Find where the given text appears and provide that cell's center as (x, y) coordinate. 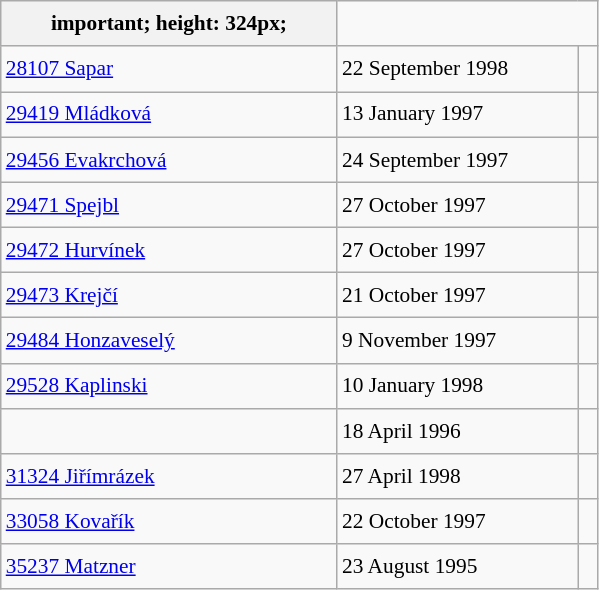
29528 Kaplinski (169, 386)
22 September 1998 (458, 68)
10 January 1998 (458, 386)
29472 Hurvínek (169, 250)
31324 Jiřímrázek (169, 476)
29473 Krejčí (169, 296)
29419 Mládková (169, 114)
27 April 1998 (458, 476)
29456 Evakrchová (169, 160)
9 November 1997 (458, 340)
18 April 1996 (458, 430)
13 January 1997 (458, 114)
23 August 1995 (458, 566)
important; height: 324px; (169, 24)
21 October 1997 (458, 296)
35237 Matzner (169, 566)
24 September 1997 (458, 160)
22 October 1997 (458, 522)
33058 Kovařík (169, 522)
28107 Sapar (169, 68)
29471 Spejbl (169, 204)
29484 Honzaveselý (169, 340)
